Search for the cell housing the specified text and yield its [x, y] center coordinate. 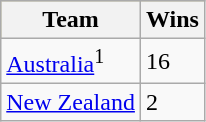
16 [172, 62]
2 [172, 102]
Team [71, 20]
Australia1 [71, 62]
New Zealand [71, 102]
Wins [172, 20]
